For the text-containing cell, return its midpoint in [x, y] coordinate format. 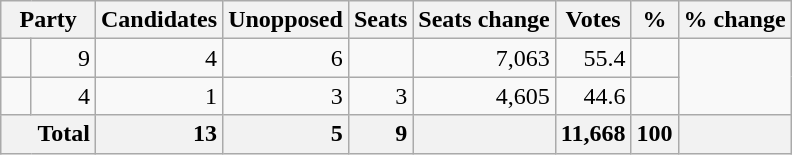
100 [654, 134]
% [654, 20]
Total [48, 134]
4,605 [484, 96]
Seats change [484, 20]
55.4 [593, 58]
6 [286, 58]
44.6 [593, 96]
1 [160, 96]
5 [286, 134]
13 [160, 134]
11,668 [593, 134]
% change [734, 20]
Unopposed [286, 20]
Seats [380, 20]
Candidates [160, 20]
7,063 [484, 58]
Party [48, 20]
Votes [593, 20]
